Identify which cell holds the provided text, then report its (X, Y) central coordinate. 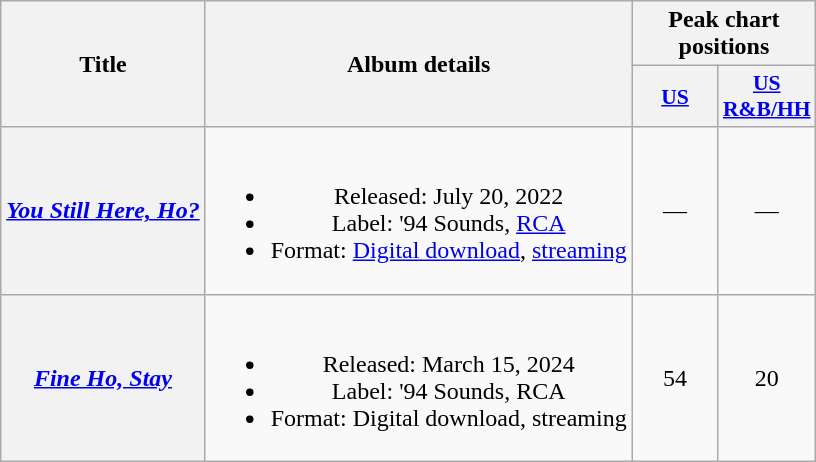
54 (675, 378)
USR&B/HH (767, 96)
Released: July 20, 2022Label: '94 Sounds, RCAFormat: Digital download, streaming (418, 210)
Released: March 15, 2024Label: '94 Sounds, RCAFormat: Digital download, streaming (418, 378)
Fine Ho, Stay (103, 378)
Album details (418, 64)
Peak chart positions (724, 34)
20 (767, 378)
US (675, 96)
Title (103, 64)
You Still Here, Ho? (103, 210)
